From the cell containing the given text, extract its center point as [X, Y] coordinate. 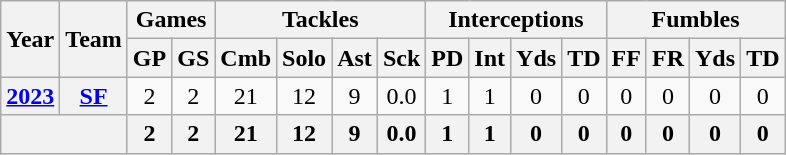
Tackles [320, 20]
SF [94, 96]
Cmb [246, 58]
Team [94, 39]
Year [30, 39]
Solo [304, 58]
FR [668, 58]
GS [194, 58]
PD [448, 58]
Int [490, 58]
Interceptions [516, 20]
Ast [355, 58]
2023 [30, 96]
Fumbles [696, 20]
GP [149, 58]
FF [626, 58]
Games [170, 20]
Sck [401, 58]
